Scan for the cell matching the given text and deliver its [x, y] coordinate at center. 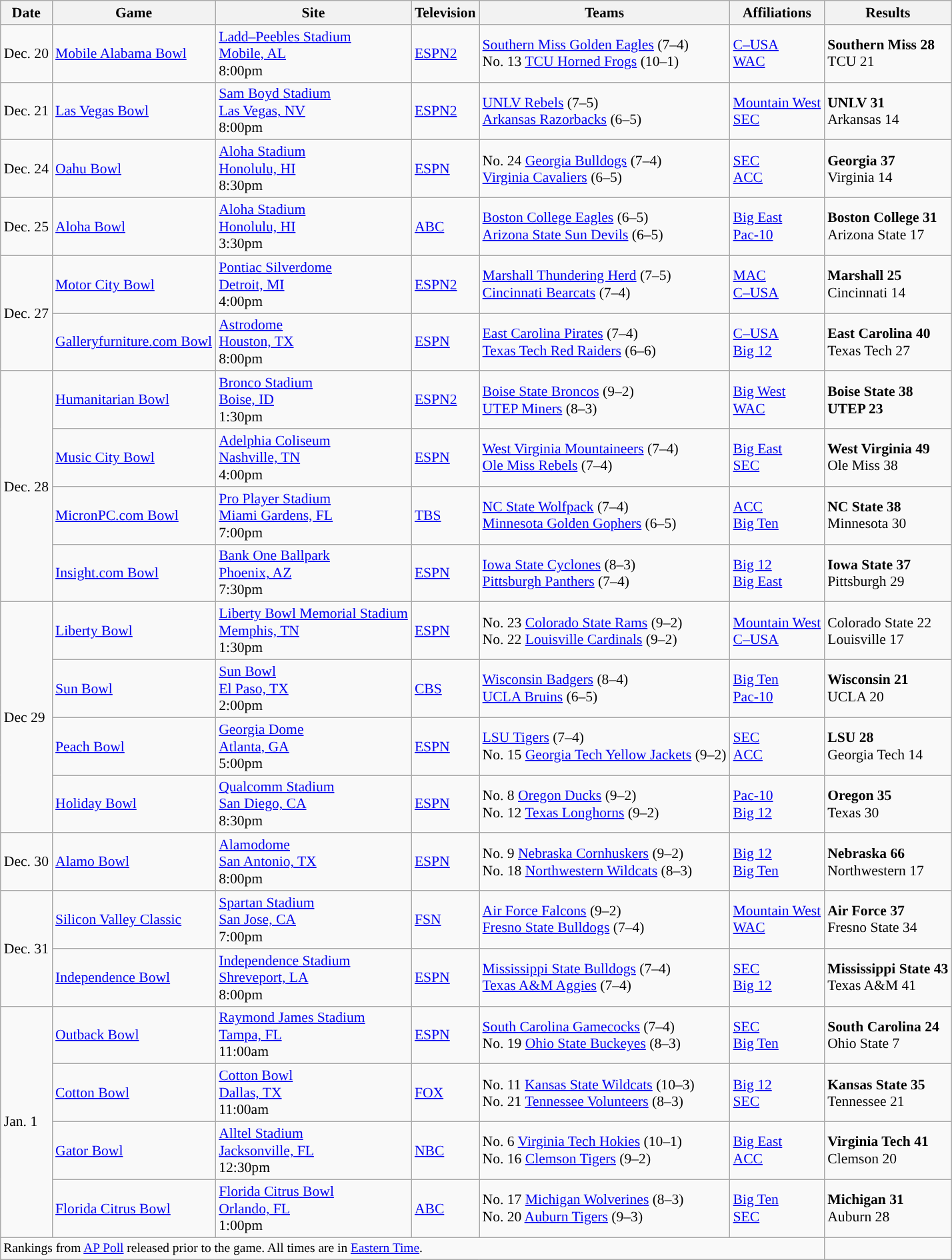
Spartan StadiumSan Jose, CA7:00pm [313, 920]
Mountain WestSEC [777, 111]
Iowa State Cyclones (8–3)Pittsburgh Panthers (7–4) [605, 573]
Big EastPac-10 [777, 227]
NC State 38Minnesota 30 [888, 516]
Jan. 1 [27, 1121]
Qualcomm StadiumSan Diego, CA8:30pm [313, 804]
AlamodomeSan Antonio, TX8:00pm [313, 863]
Cotton Bowl [133, 1093]
Teams [605, 13]
No. 9 Nebraska Cornhuskers (9–2)No. 18 Northwestern Wildcats (8–3) [605, 863]
C–USAWAC [777, 53]
Florida Citrus Bowl [133, 1208]
Kansas State 35Tennessee 21 [888, 1093]
C–USABig 12 [777, 343]
Cotton BowlDallas, TX11:00am [313, 1093]
Big EastACC [777, 1151]
Mountain WestC–USA [777, 631]
LSU Tigers (7–4)No. 15 Georgia Tech Yellow Jackets (9–2) [605, 747]
Michigan 31Auburn 28 [888, 1208]
Bronco StadiumBoise, ID1:30pm [313, 400]
Big WestWAC [777, 400]
Peach Bowl [133, 747]
Outback Bowl [133, 1035]
Rankings from AP Poll released prior to the game. All times are in Eastern Time. [412, 1248]
Silicon Valley Classic [133, 920]
Big 12Big East [777, 573]
Marshall Thundering Herd (7–5)Cincinnati Bearcats (7–4) [605, 284]
Oregon 35Texas 30 [888, 804]
Pro Player StadiumMiami Gardens, FL7:00pm [313, 516]
Date [27, 13]
MACC–USA [777, 284]
Dec. 30 [27, 863]
Gator Bowl [133, 1151]
East Carolina 40Texas Tech 27 [888, 343]
Sam Boyd StadiumLas Vegas, NV8:00pm [313, 111]
Ladd–Peebles StadiumMobile, AL8:00pm [313, 53]
Nebraska 66Northwestern 17 [888, 863]
Big TenSEC [777, 1208]
Boise State Broncos (9–2)UTEP Miners (8–3) [605, 400]
Dec. 28 [27, 487]
Florida Citrus BowlOrlando, FL1:00pm [313, 1208]
Dec. 31 [27, 948]
Mississippi State Bulldogs (7–4)Texas A&M Aggies (7–4) [605, 977]
Big EastSEC [777, 457]
Liberty Bowl [133, 631]
No. 8 Oregon Ducks (9–2)No. 12 Texas Longhorns (9–2) [605, 804]
Adelphia ColiseumNashville, TN4:00pm [313, 457]
Alltel StadiumJacksonville, FL12:30pm [313, 1151]
Aloha Bowl [133, 227]
West Virginia Mountaineers (7–4)Ole Miss Rebels (7–4) [605, 457]
Big TenPac-10 [777, 689]
Dec. 25 [27, 227]
South Carolina Gamecocks (7–4)No. 19 Ohio State Buckeyes (8–3) [605, 1035]
Independence Bowl [133, 977]
Mobile Alabama Bowl [133, 53]
SECBig 12 [777, 977]
Aloha StadiumHonolulu, HI3:30pm [313, 227]
FOX [445, 1093]
Music City Bowl [133, 457]
LSU 28Georgia Tech 14 [888, 747]
Air Force 37Fresno State 34 [888, 920]
Bank One BallparkPhoenix, AZ7:30pm [313, 573]
Dec 29 [27, 717]
FSN [445, 920]
Humanitarian Bowl [133, 400]
Game [133, 13]
Colorado State 22Louisville 17 [888, 631]
Pontiac SilverdomeDetroit, MI4:00pm [313, 284]
AstrodomeHouston, TX8:00pm [313, 343]
No. 17 Michigan Wolverines (8–3)No. 20 Auburn Tigers (9–3) [605, 1208]
Georgia 37Virginia 14 [888, 169]
Television [445, 13]
Sun Bowl [133, 689]
Holiday Bowl [133, 804]
Virginia Tech 41Clemson 20 [888, 1151]
Mountain WestWAC [777, 920]
Wisconsin 21UCLA 20 [888, 689]
Southern Miss Golden Eagles (7–4)No. 13 TCU Horned Frogs (10–1) [605, 53]
No. 24 Georgia Bulldogs (7–4)Virginia Cavaliers (6–5) [605, 169]
Raymond James StadiumTampa, FL11:00am [313, 1035]
Las Vegas Bowl [133, 111]
Alamo Bowl [133, 863]
Sun BowlEl Paso, TX2:00pm [313, 689]
Boston College Eagles (6–5)Arizona State Sun Devils (6–5) [605, 227]
SECBig Ten [777, 1035]
Dec. 20 [27, 53]
Boston College 31Arizona State 17 [888, 227]
Independence StadiumShreveport, LA8:00pm [313, 977]
Dec. 21 [27, 111]
Marshall 25Cincinnati 14 [888, 284]
MicronPC.com Bowl [133, 516]
Liberty Bowl Memorial StadiumMemphis, TN1:30pm [313, 631]
No. 6 Virginia Tech Hokies (10–1)No. 16 Clemson Tigers (9–2) [605, 1151]
ACCBig Ten [777, 516]
Mississippi State 43Texas A&M 41 [888, 977]
Air Force Falcons (9–2)Fresno State Bulldogs (7–4) [605, 920]
UNLV Rebels (7–5)Arkansas Razorbacks (6–5) [605, 111]
Dec. 24 [27, 169]
Oahu Bowl [133, 169]
Dec. 27 [27, 313]
NBC [445, 1151]
Georgia DomeAtlanta, GA5:00pm [313, 747]
Results [888, 13]
Pac-10Big 12 [777, 804]
Aloha StadiumHonolulu, HI8:30pm [313, 169]
Insight.com Bowl [133, 573]
CBS [445, 689]
Big 12Big Ten [777, 863]
East Carolina Pirates (7–4)Texas Tech Red Raiders (6–6) [605, 343]
South Carolina 24Ohio State 7 [888, 1035]
TBS [445, 516]
Southern Miss 28TCU 21 [888, 53]
Iowa State 37Pittsburgh 29 [888, 573]
No. 23 Colorado State Rams (9–2)No. 22 Louisville Cardinals (9–2) [605, 631]
Site [313, 13]
Motor City Bowl [133, 284]
Big 12SEC [777, 1093]
UNLV 31Arkansas 14 [888, 111]
Wisconsin Badgers (8–4)UCLA Bruins (6–5) [605, 689]
No. 11 Kansas State Wildcats (10–3)No. 21 Tennessee Volunteers (8–3) [605, 1093]
Boise State 38UTEP 23 [888, 400]
Galleryfurniture.com Bowl [133, 343]
Affiliations [777, 13]
NC State Wolfpack (7–4)Minnesota Golden Gophers (6–5) [605, 516]
West Virginia 49Ole Miss 38 [888, 457]
